Identify which cell holds the provided text, then report its [X, Y] central coordinate. 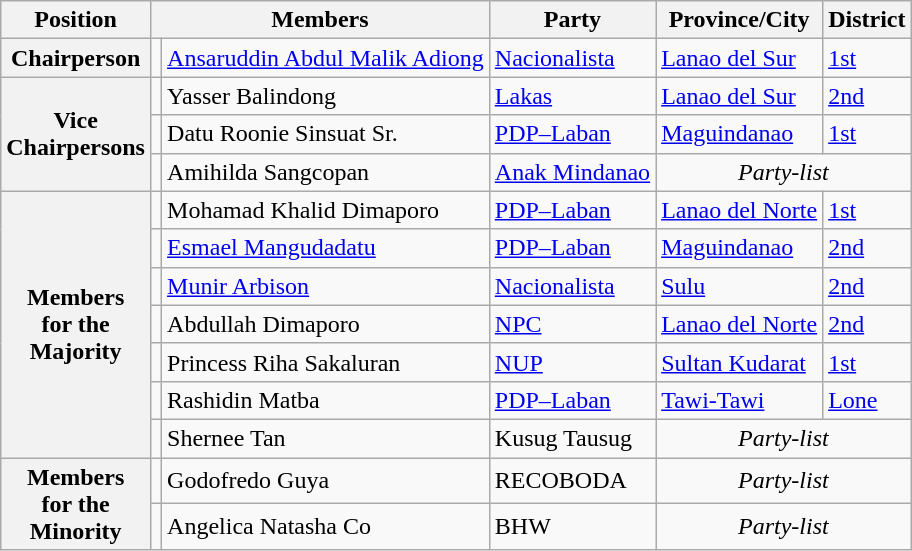
Sulu [740, 286]
Rashidin Matba [326, 400]
Kusug Tausug [572, 438]
Province/City [740, 20]
RECOBODA [572, 481]
Anak Mindanao [572, 172]
ViceChairpersons [76, 134]
Tawi-Tawi [740, 400]
Shernee Tan [326, 438]
Lone [867, 400]
Membersfor theMajority [76, 324]
Chairperson [76, 58]
Princess Riha Sakaluran [326, 362]
Yasser Balindong [326, 96]
Godofredo Guya [326, 481]
Ansaruddin Abdul Malik Adiong [326, 58]
BHW [572, 527]
Datu Roonie Sinsuat Sr. [326, 134]
Sultan Kudarat [740, 362]
Membersfor theMinority [76, 504]
Amihilda Sangcopan [326, 172]
Abdullah Dimaporo [326, 324]
Angelica Natasha Co [326, 527]
Members [320, 20]
Mohamad Khalid Dimaporo [326, 210]
Esmael Mangudadatu [326, 248]
District [867, 20]
NUP [572, 362]
Party [572, 20]
NPC [572, 324]
Position [76, 20]
Lakas [572, 96]
Munir Arbison [326, 286]
